Detect which cell encompasses the target text, then output its [X, Y] center coordinate. 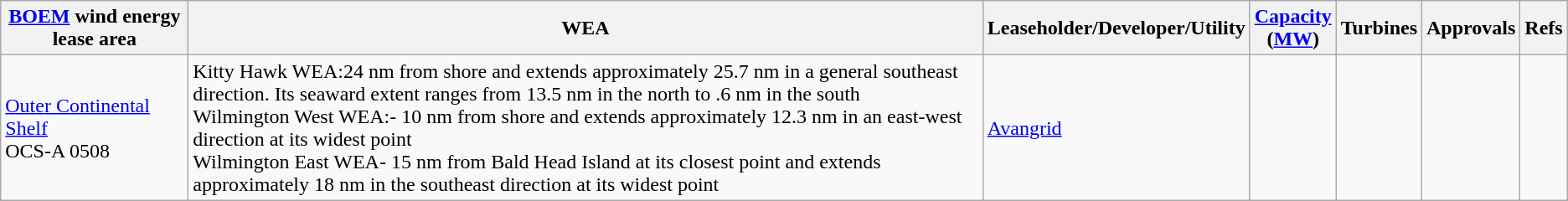
Capacity(MW) [1293, 28]
Avangrid [1116, 127]
BOEM wind energy lease area [95, 28]
Leaseholder/Developer/Utility [1116, 28]
Approvals [1471, 28]
Refs [1544, 28]
Outer Continental ShelfOCS-A 0508 [95, 127]
WEA [585, 28]
Turbines [1379, 28]
